Locate the cell with the specified text and output its [x, y] center coordinate. 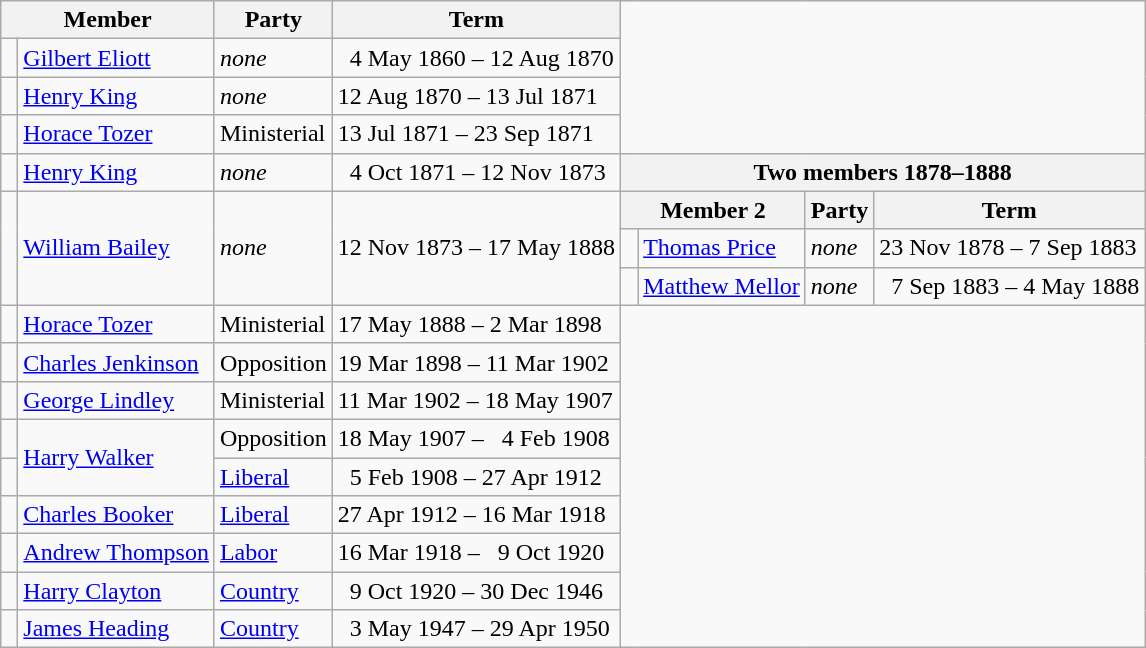
13 Jul 1871 – 23 Sep 1871 [476, 134]
Harry Clayton [116, 591]
27 Apr 1912 – 16 Mar 1918 [476, 515]
Gilbert Eliott [116, 58]
18 May 1907 – 4 Feb 1908 [476, 438]
Andrew Thompson [116, 553]
Two members 1878–1888 [883, 172]
William Bailey [116, 248]
23 Nov 1878 – 7 Sep 1883 [1010, 248]
19 Mar 1898 – 11 Mar 1902 [476, 362]
Harry Walker [116, 457]
Labor [273, 553]
Member 2 [714, 210]
Charles Booker [116, 515]
17 May 1888 – 2 Mar 1898 [476, 324]
11 Mar 1902 – 18 May 1907 [476, 400]
Matthew Mellor [722, 286]
Member [108, 20]
12 Nov 1873 – 17 May 1888 [476, 248]
4 May 1860 – 12 Aug 1870 [476, 58]
3 May 1947 – 29 Apr 1950 [476, 629]
George Lindley [116, 400]
7 Sep 1883 – 4 May 1888 [1010, 286]
Charles Jenkinson [116, 362]
4 Oct 1871 – 12 Nov 1873 [476, 172]
16 Mar 1918 – 9 Oct 1920 [476, 553]
9 Oct 1920 – 30 Dec 1946 [476, 591]
James Heading [116, 629]
12 Aug 1870 – 13 Jul 1871 [476, 96]
5 Feb 1908 – 27 Apr 1912 [476, 477]
Thomas Price [722, 248]
